Search for the cell housing the specified text and yield its [X, Y] center coordinate. 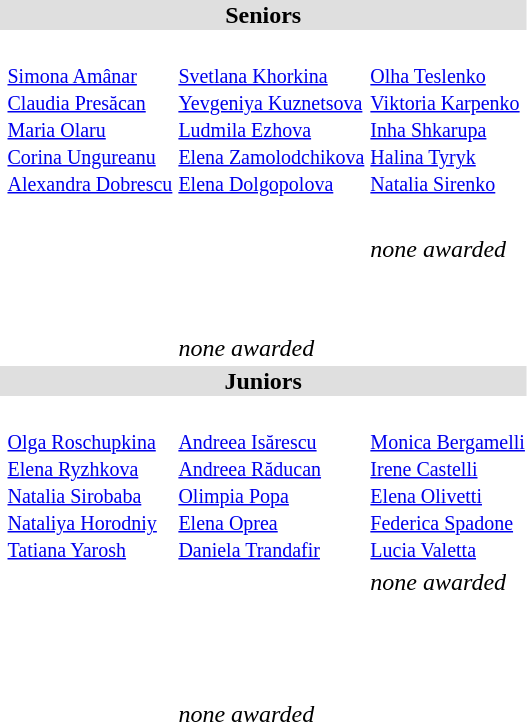
Olha TeslenkoViktoria KarpenkoInha ShkarupaHalina TyrykNatalia Sirenko [448, 116]
Svetlana KhorkinaYevgeniya KuznetsovaLudmila EzhovaElena ZamolodchikovaElena Dolgopolova [272, 116]
Seniors [263, 15]
Juniors [263, 381]
Monica BergamelliIrene CastelliElena OlivettiFederica SpadoneLucia Valetta [448, 482]
Olga RoschupkinaElena RyzhkovaNatalia SirobabaNataliya HorodniyTatiana Yarosh [90, 482]
Andreea IsărescuAndreea RăducanOlimpia PopaElena OpreaDaniela Trandafir [272, 482]
Simona AmânarClaudia PresăcanMaria OlaruCorina UngureanuAlexandra Dobrescu [90, 116]
